Capture the cell that displays the provided text and extract its (x, y) central coordinate. 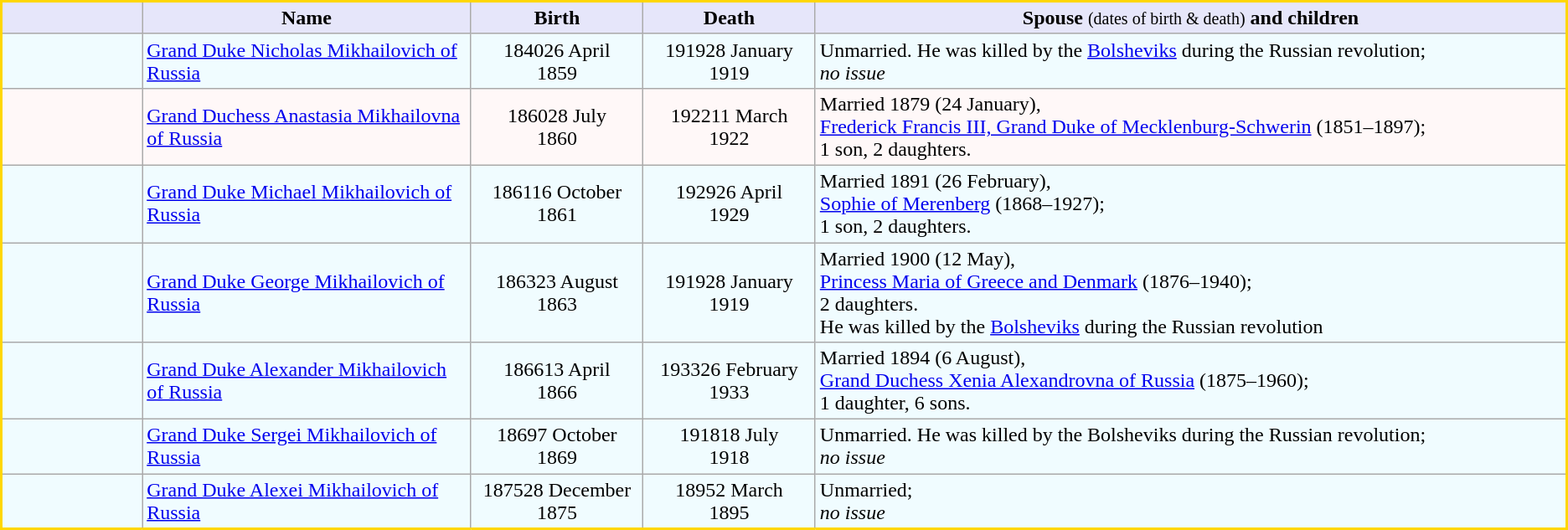
Birth (557, 18)
184026 April1859 (557, 60)
Grand Duchess Anastasia Mikhailovna of Russia (307, 126)
192211 March 1922 (730, 126)
Spouse (dates of birth & death) and children (1191, 18)
Married 1891 (26 February), Sophie of Merenberg (1868–1927); 1 son, 2 daughters. (1191, 203)
Married 1894 (6 August),Grand Duchess Xenia Alexandrovna of Russia (1875–1960); 1 daughter, 6 sons. (1191, 381)
Grand Duke Nicholas Mikhailovich of Russia (307, 60)
18952 March1895 (730, 501)
Grand Duke Sergei Mikhailovich of Russia (307, 447)
Grand Duke Alexei Mikhailovich of Russia (307, 501)
Death (730, 18)
Grand Duke George Mikhailovich of Russia (307, 293)
Married 1879 (24 January),Frederick Francis III, Grand Duke of Mecklenburg-Schwerin (1851–1897); 1 son, 2 daughters. (1191, 126)
186028 July1860 (557, 126)
Grand Duke Alexander Mikhailovich of Russia (307, 381)
Grand Duke Michael Mikhailovich of Russia (307, 203)
Married 1900 (12 May), Princess Maria of Greece and Denmark (1876–1940); 2 daughters.He was killed by the Bolsheviks during the Russian revolution (1191, 293)
186613 April1866 (557, 381)
186116 October 1861 (557, 203)
186323 August1863 (557, 293)
187528 December1875 (557, 501)
192926 April1929 (730, 203)
Name (307, 18)
193326 February1933 (730, 381)
18697 October1869 (557, 447)
Unmarried. He was killed by the Bolsheviks during the Russian revolution;no issue (1191, 60)
Unmarried; no issue (1191, 501)
191818 July1918 (730, 447)
Unmarried. He was killed by the Bolsheviks during the Russian revolution; no issue (1191, 447)
